Locate the cell with the specified text and output its [x, y] center coordinate. 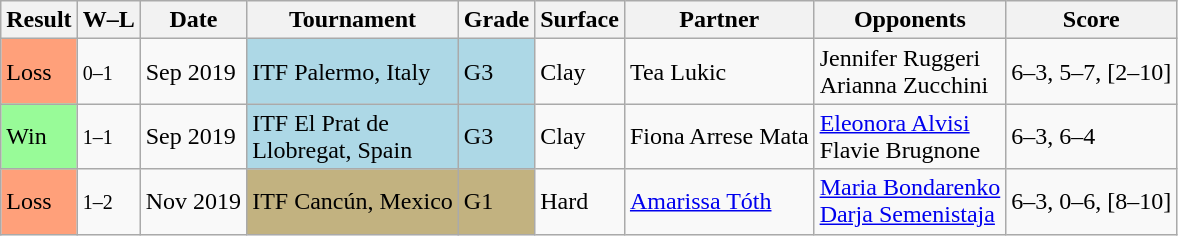
ITF Palermo, Italy [353, 72]
1–1 [108, 136]
G1 [496, 202]
Fiona Arrese Mata [719, 136]
Maria Bondarenko Darja Semenistaja [910, 202]
0–1 [108, 72]
Hard [580, 202]
Result [39, 20]
Nov 2019 [193, 202]
Tea Lukic [719, 72]
Partner [719, 20]
ITF Cancún, Mexico [353, 202]
Tournament [353, 20]
6–3, 5–7, [2–10] [1092, 72]
Jennifer Ruggeri Arianna Zucchini [910, 72]
Opponents [910, 20]
6–3, 6–4 [1092, 136]
Amarissa Tóth [719, 202]
Surface [580, 20]
6–3, 0–6, [8–10] [1092, 202]
ITF El Prat de Llobregat, Spain [353, 136]
Eleonora Alvisi Flavie Brugnone [910, 136]
Score [1092, 20]
Date [193, 20]
Grade [496, 20]
1–2 [108, 202]
W–L [108, 20]
Win [39, 136]
